Search for the cell housing the specified text and yield its (X, Y) center coordinate. 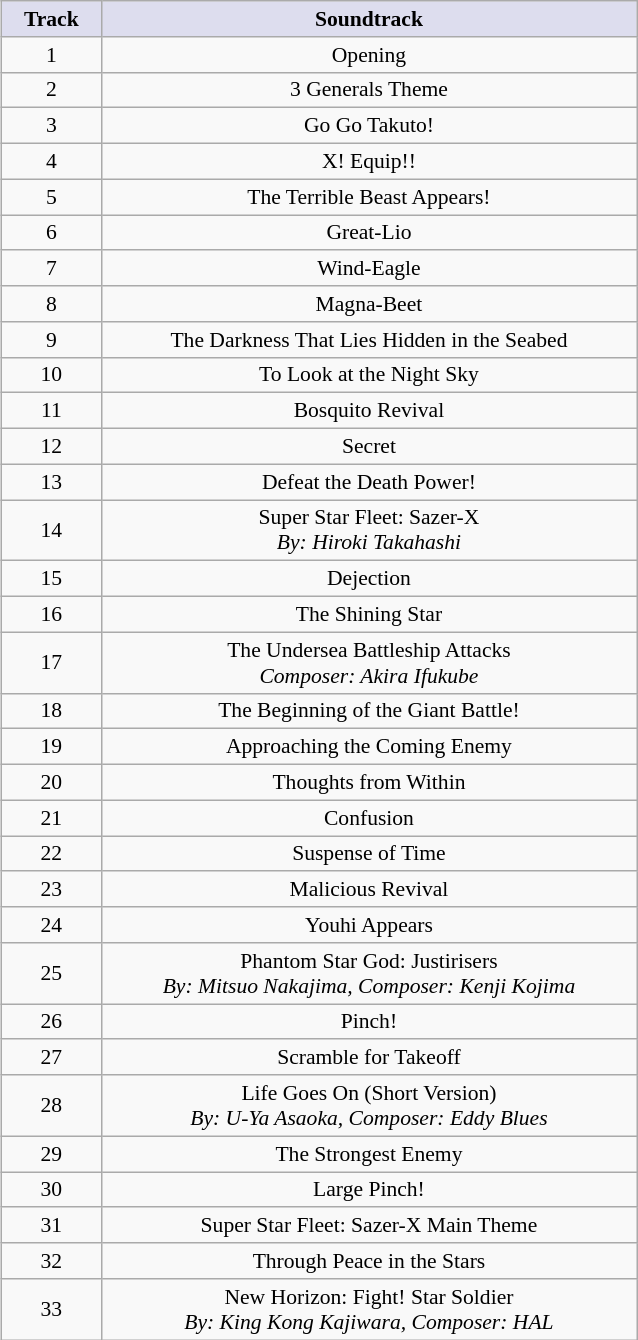
28 (51, 1106)
Large Pinch! (368, 1190)
10 (51, 375)
24 (51, 925)
The Beginning of the Giant Battle! (368, 711)
Opening (368, 54)
Pinch! (368, 1022)
5 (51, 197)
To Look at the Night Sky (368, 375)
The Shining Star (368, 614)
1 (51, 54)
Through Peace in the Stars (368, 1261)
Youhi Appears (368, 925)
Approaching the Coming Enemy (368, 747)
3 Generals Theme (368, 90)
11 (51, 411)
27 (51, 1057)
4 (51, 161)
Defeat the Death Power! (368, 482)
25 (51, 972)
22 (51, 854)
32 (51, 1261)
3 (51, 126)
8 (51, 304)
Track (51, 19)
18 (51, 711)
14 (51, 530)
Wind-Eagle (368, 268)
29 (51, 1154)
9 (51, 339)
16 (51, 614)
Malicious Revival (368, 889)
17 (51, 662)
20 (51, 782)
15 (51, 579)
X! Equip!! (368, 161)
Scramble for Takeoff (368, 1057)
7 (51, 268)
Go Go Takuto! (368, 126)
Dejection (368, 579)
Thoughts from Within (368, 782)
Great-Lio (368, 232)
The Undersea Battleship AttacksComposer: Akira Ifukube (368, 662)
Soundtrack (368, 19)
Bosquito Revival (368, 411)
19 (51, 747)
Suspense of Time (368, 854)
Magna-Beet (368, 304)
33 (51, 1308)
The Darkness That Lies Hidden in the Seabed (368, 339)
Secret (368, 446)
Super Star Fleet: Sazer-X Main Theme (368, 1225)
23 (51, 889)
13 (51, 482)
Confusion (368, 818)
The Strongest Enemy (368, 1154)
6 (51, 232)
Life Goes On (Short Version)By: U-Ya Asaoka, Composer: Eddy Blues (368, 1106)
31 (51, 1225)
21 (51, 818)
New Horizon: Fight! Star SoldierBy: King Kong Kajiwara, Composer: HAL (368, 1308)
12 (51, 446)
The Terrible Beast Appears! (368, 197)
Phantom Star God: JustirisersBy: Mitsuo Nakajima, Composer: Kenji Kojima (368, 972)
26 (51, 1022)
Super Star Fleet: Sazer-XBy: Hiroki Takahashi (368, 530)
2 (51, 90)
30 (51, 1190)
